Identify which cell holds the provided text, then report its [x, y] central coordinate. 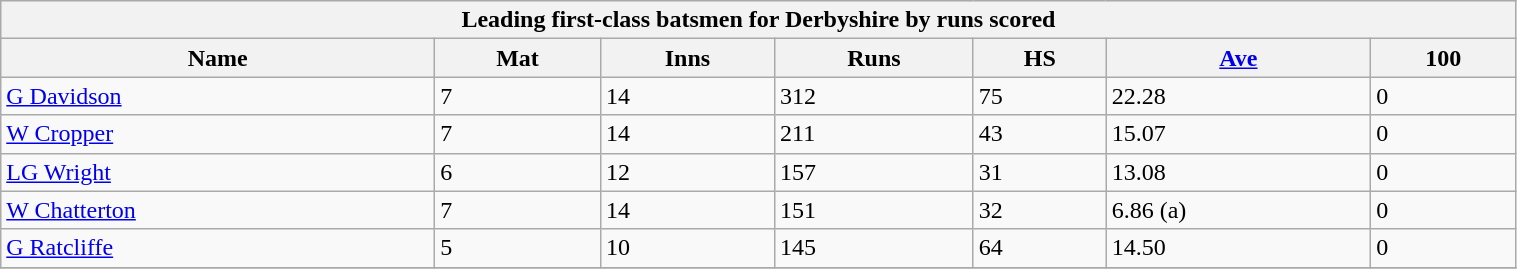
145 [874, 248]
Leading first-class batsmen for Derbyshire by runs scored [758, 20]
G Davidson [218, 96]
31 [1040, 172]
312 [874, 96]
43 [1040, 134]
12 [687, 172]
5 [518, 248]
157 [874, 172]
HS [1040, 58]
G Ratcliffe [218, 248]
211 [874, 134]
151 [874, 210]
13.08 [1238, 172]
32 [1040, 210]
W Cropper [218, 134]
6.86 (a) [1238, 210]
Ave [1238, 58]
75 [1040, 96]
LG Wright [218, 172]
Runs [874, 58]
15.07 [1238, 134]
100 [1444, 58]
Name [218, 58]
Mat [518, 58]
22.28 [1238, 96]
14.50 [1238, 248]
Inns [687, 58]
64 [1040, 248]
10 [687, 248]
W Chatterton [218, 210]
6 [518, 172]
